Find where the given text appears and provide that cell's center as [x, y] coordinate. 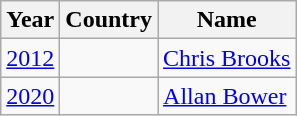
Allan Bower [227, 96]
Name [227, 20]
Country [109, 20]
Year [30, 20]
Chris Brooks [227, 58]
2020 [30, 96]
2012 [30, 58]
